Provide the [X, Y] coordinate of the cell's center where the given text is located.  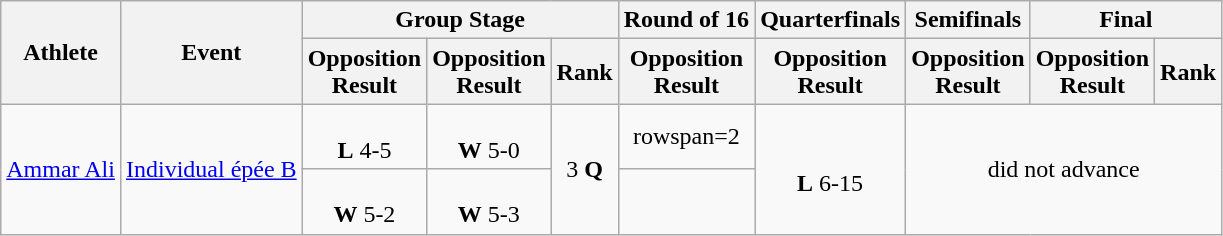
Athlete [61, 52]
W 5-2 [364, 202]
Final [1126, 20]
L 4-5 [364, 136]
Semifinals [968, 20]
W 5-3 [489, 202]
Ammar Ali [61, 169]
3 Q [584, 169]
did not advance [1064, 169]
Group Stage [460, 20]
Individual épée B [211, 169]
rowspan=2 [686, 136]
L 6-15 [830, 169]
W 5-0 [489, 136]
Event [211, 52]
Round of 16 [686, 20]
Quarterfinals [830, 20]
